Identify which cell holds the provided text, then report its [x, y] central coordinate. 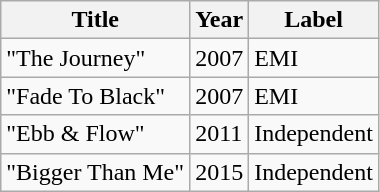
2015 [220, 172]
Label [314, 20]
Year [220, 20]
2011 [220, 134]
"Fade To Black" [96, 96]
"Bigger Than Me" [96, 172]
"The Journey" [96, 58]
"Ebb & Flow" [96, 134]
Title [96, 20]
